Search for the cell housing the specified text and yield its [x, y] center coordinate. 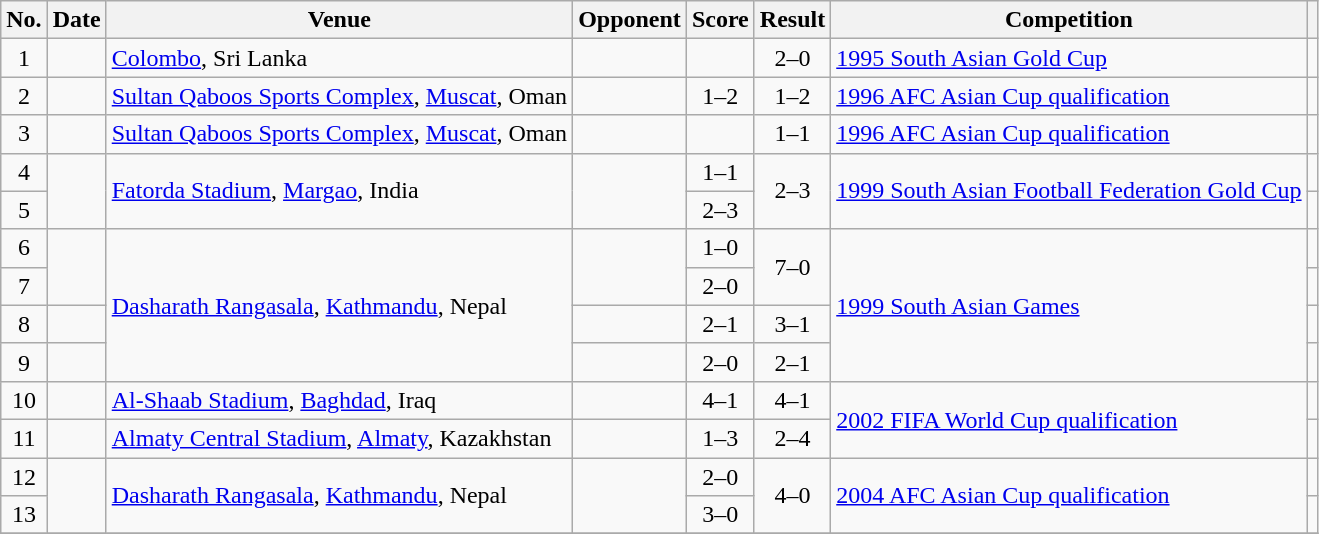
7–0 [792, 267]
2–4 [792, 438]
Date [76, 20]
1995 South Asian Gold Cup [1069, 58]
Al-Shaab Stadium, Baghdad, Iraq [339, 400]
1999 South Asian Games [1069, 305]
Opponent [630, 20]
Result [792, 20]
Almaty Central Stadium, Almaty, Kazakhstan [339, 438]
Fatorda Stadium, Margao, India [339, 191]
Competition [1069, 20]
9 [24, 362]
7 [24, 286]
1–0 [720, 248]
2004 AFC Asian Cup qualification [1069, 496]
Score [720, 20]
1999 South Asian Football Federation Gold Cup [1069, 191]
Venue [339, 20]
2002 FIFA World Cup qualification [1069, 419]
3–1 [792, 324]
12 [24, 477]
13 [24, 515]
No. [24, 20]
8 [24, 324]
5 [24, 210]
2 [24, 96]
6 [24, 248]
11 [24, 438]
4 [24, 172]
1 [24, 58]
4–0 [792, 496]
3–0 [720, 515]
3 [24, 134]
1–3 [720, 438]
10 [24, 400]
Colombo, Sri Lanka [339, 58]
